Extract the [x, y] coordinate from the center of the cell holding the provided text.  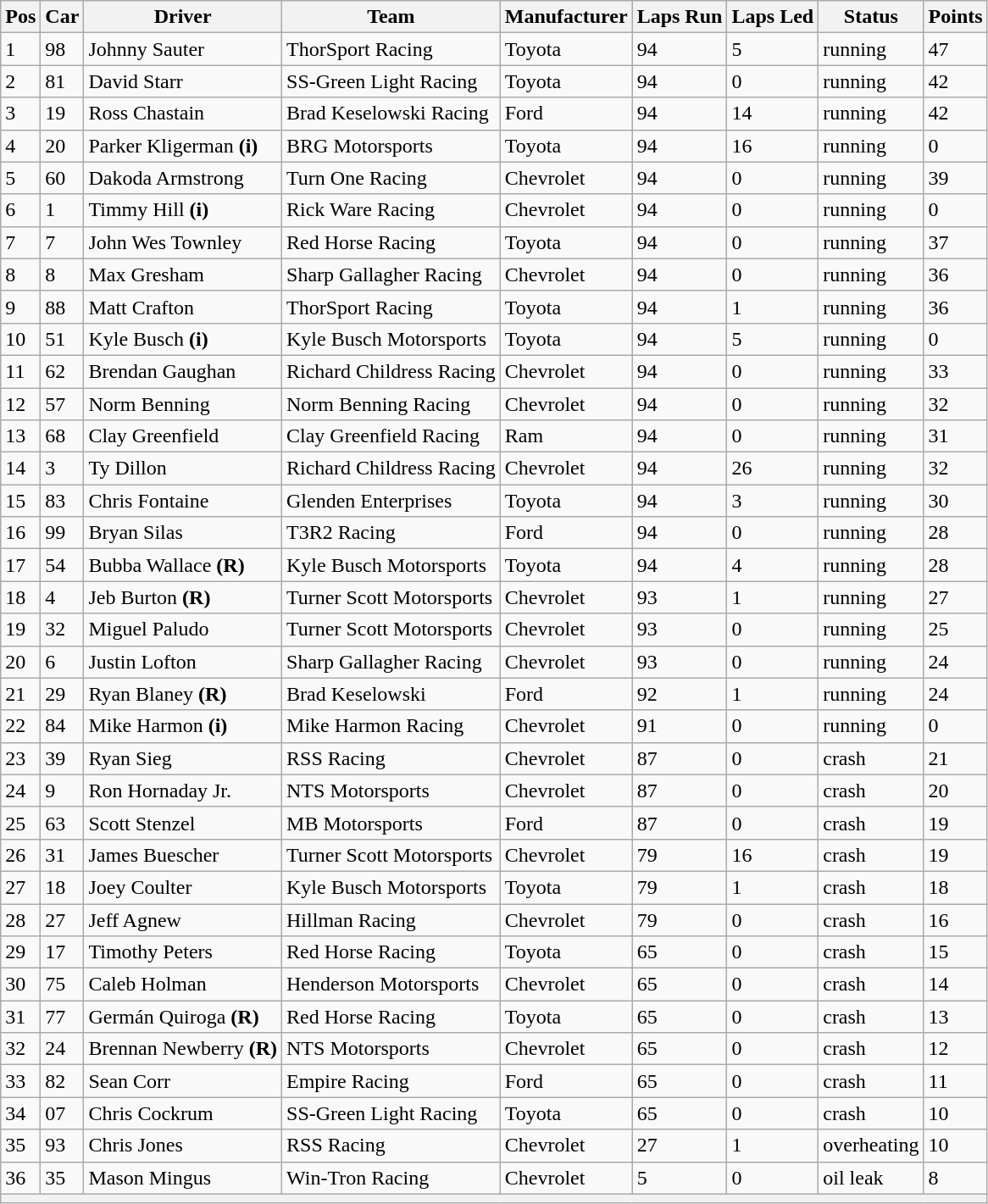
Ram [566, 436]
75 [63, 985]
07 [63, 1113]
22 [20, 726]
Win-Tron Racing [391, 1178]
Brennan Newberry (R) [183, 1049]
Mike Harmon (i) [183, 726]
Driver [183, 17]
MB Motorsports [391, 823]
Manufacturer [566, 17]
68 [63, 436]
Turn One Racing [391, 178]
Ross Chastain [183, 114]
T3R2 Racing [391, 533]
Scott Stenzel [183, 823]
overheating [871, 1146]
Joey Coulter [183, 887]
Justin Lofton [183, 662]
Dakoda Armstrong [183, 178]
Germán Quiroga (R) [183, 1017]
Norm Benning Racing [391, 404]
57 [63, 404]
91 [680, 726]
Timmy Hill (i) [183, 210]
David Starr [183, 81]
23 [20, 758]
37 [956, 242]
Sean Corr [183, 1081]
Hillman Racing [391, 919]
51 [63, 339]
Johnny Sauter [183, 49]
Clay Greenfield Racing [391, 436]
82 [63, 1081]
Mason Mingus [183, 1178]
2 [20, 81]
oil leak [871, 1178]
James Buescher [183, 855]
Jeff Agnew [183, 919]
Team [391, 17]
Jeb Burton (R) [183, 597]
Brad Keselowski [391, 694]
Ryan Sieg [183, 758]
Ty Dillon [183, 469]
77 [63, 1017]
Max Gresham [183, 275]
84 [63, 726]
Ryan Blaney (R) [183, 694]
47 [956, 49]
Parker Kligerman (i) [183, 146]
Chris Fontaine [183, 501]
88 [63, 307]
62 [63, 371]
Points [956, 17]
92 [680, 694]
Chris Cockrum [183, 1113]
Bubba Wallace (R) [183, 565]
Timothy Peters [183, 952]
Norm Benning [183, 404]
98 [63, 49]
Rick Ware Racing [391, 210]
Bryan Silas [183, 533]
60 [63, 178]
Matt Crafton [183, 307]
Miguel Paludo [183, 630]
Ron Hornaday Jr. [183, 791]
BRG Motorsports [391, 146]
Henderson Motorsports [391, 985]
Laps Run [680, 17]
99 [63, 533]
54 [63, 565]
83 [63, 501]
Car [63, 17]
81 [63, 81]
34 [20, 1113]
Status [871, 17]
Chris Jones [183, 1146]
Laps Led [773, 17]
Clay Greenfield [183, 436]
Brad Keselowski Racing [391, 114]
63 [63, 823]
Caleb Holman [183, 985]
John Wes Townley [183, 242]
Empire Racing [391, 1081]
Mike Harmon Racing [391, 726]
Brendan Gaughan [183, 371]
Glenden Enterprises [391, 501]
Kyle Busch (i) [183, 339]
Pos [20, 17]
